Find where the given text appears and provide that cell's center as [x, y] coordinate. 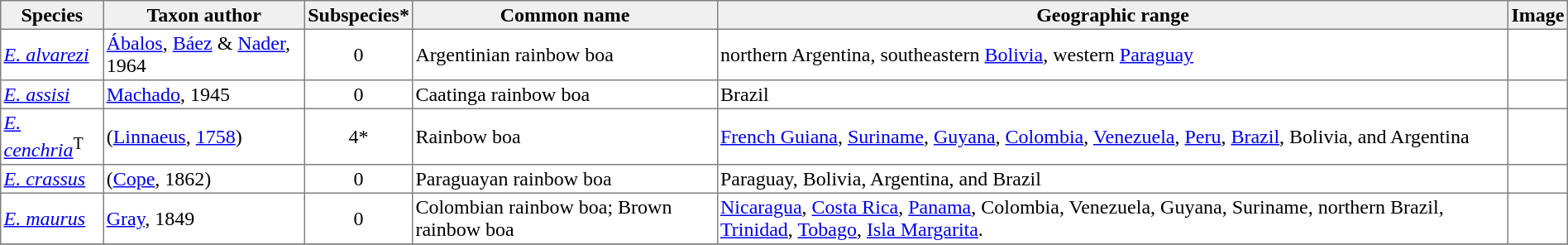
Species [52, 15]
E. alvarezi [52, 55]
Taxon author [204, 15]
Rainbow boa [566, 137]
Machado, 1945 [204, 94]
(Cope, 1862) [204, 179]
Paraguayan rainbow boa [566, 179]
E. maurus [52, 219]
4* [358, 137]
Geographic range [1112, 15]
E. crassus [52, 179]
Argentinian rainbow boa [566, 55]
Colombian rainbow boa; Brown rainbow boa [566, 219]
Gray, 1849 [204, 219]
Caatinga rainbow boa [566, 94]
(Linnaeus, 1758) [204, 137]
E. assisi [52, 94]
Image [1538, 15]
Common name [566, 15]
Nicaragua, Costa Rica, Panama, Colombia, Venezuela, Guyana, Suriname, northern Brazil, Trinidad, Tobago, Isla Margarita. [1112, 219]
Ábalos, Báez & Nader, 1964 [204, 55]
E. cenchriaT [52, 137]
Paraguay, Bolivia, Argentina, and Brazil [1112, 179]
northern Argentina, southeastern Bolivia, western Paraguay [1112, 55]
French Guiana, Suriname, Guyana, Colombia, Venezuela, Peru, Brazil, Bolivia, and Argentina [1112, 137]
Brazil [1112, 94]
Subspecies* [358, 15]
